Locate the cell with the specified text and output its [x, y] center coordinate. 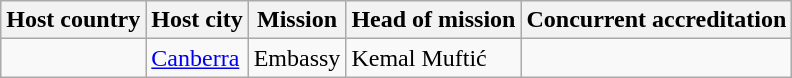
Head of mission [434, 20]
Embassy [297, 58]
Kemal Muftić [434, 58]
Canberra [197, 58]
Concurrent accreditation [656, 20]
Host country [74, 20]
Mission [297, 20]
Host city [197, 20]
